Pinpoint the cell where the given text exists, returning its [X, Y] midpoint coordinate. 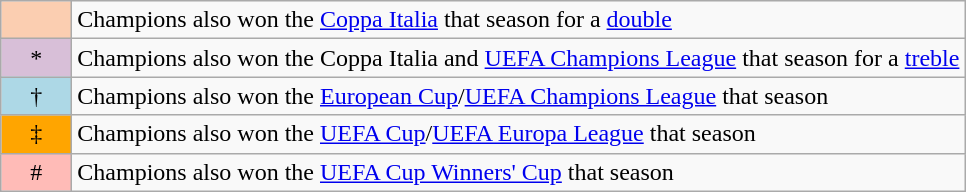
Champions also won the Coppa Italia and UEFA Champions League that season for a treble [518, 58]
# [36, 172]
† [36, 96]
Champions also won the Coppa Italia that season for a double [518, 20]
‡ [36, 134]
Champions also won the European Cup/UEFA Champions League that season [518, 96]
Champions also won the UEFA Cup Winners' Cup that season [518, 172]
Champions also won the UEFA Cup/UEFA Europa League that season [518, 134]
* [36, 58]
